Identify which cell holds the provided text, then report its (X, Y) central coordinate. 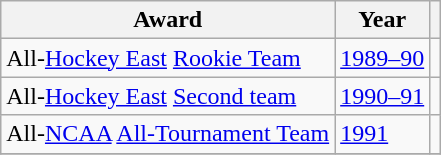
All-Hockey East Rookie Team (168, 58)
1991 (382, 134)
Year (382, 20)
1989–90 (382, 58)
Award (168, 20)
All-Hockey East Second team (168, 96)
1990–91 (382, 96)
All-NCAA All-Tournament Team (168, 134)
